Locate the cell with the specified text and output its [x, y] center coordinate. 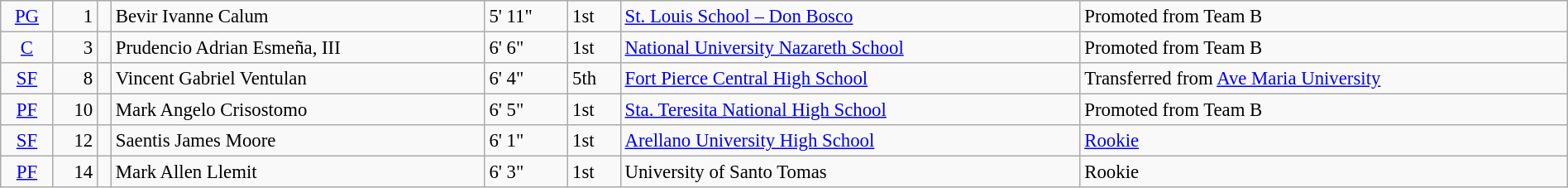
1 [74, 17]
Sta. Teresita National High School [850, 110]
14 [74, 172]
Vincent Gabriel Ventulan [298, 79]
Arellano University High School [850, 141]
C [26, 48]
Prudencio Adrian Esmeña, III [298, 48]
National University Nazareth School [850, 48]
6' 5" [526, 110]
St. Louis School – Don Bosco [850, 17]
PG [26, 17]
Mark Angelo Crisostomo [298, 110]
Mark Allen Llemit [298, 172]
10 [74, 110]
6' 3" [526, 172]
6' 1" [526, 141]
Saentis James Moore [298, 141]
University of Santo Tomas [850, 172]
6' 6" [526, 48]
6' 4" [526, 79]
Bevir Ivanne Calum [298, 17]
Fort Pierce Central High School [850, 79]
5' 11" [526, 17]
8 [74, 79]
3 [74, 48]
Transferred from Ave Maria University [1323, 79]
5th [594, 79]
12 [74, 141]
